For the text-containing cell, return its midpoint in (x, y) coordinate format. 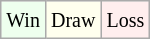
Win (24, 20)
Loss (126, 20)
Draw (72, 20)
